Find where the given text appears and provide that cell's center as [X, Y] coordinate. 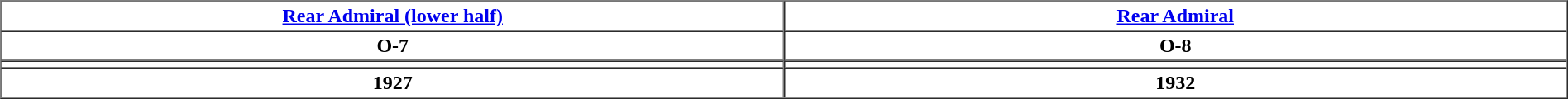
O-7 [393, 46]
1927 [393, 82]
O-8 [1175, 46]
Rear Admiral (lower half) [393, 16]
1932 [1175, 82]
Rear Admiral [1175, 16]
